Provide the [x, y] coordinate of the cell's center where the given text is located.  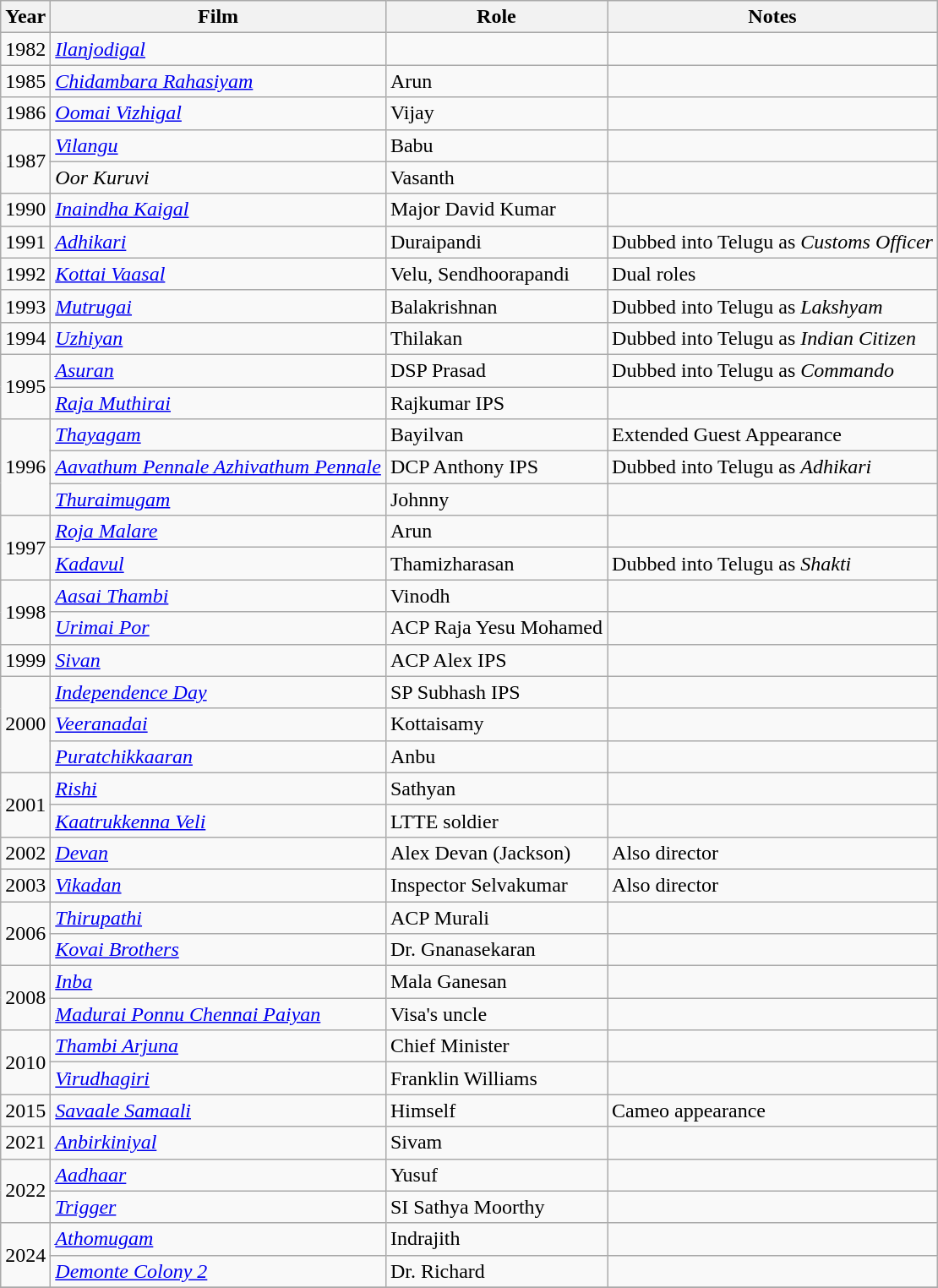
Rishi [218, 789]
2010 [25, 1062]
Rajkumar IPS [496, 403]
2015 [25, 1111]
2024 [25, 1255]
2000 [25, 724]
Anbirkiniyal [218, 1143]
Chidambara Rahasiyam [218, 81]
Dubbed into Telugu as Shakti [772, 564]
Independence Day [218, 692]
Yusuf [496, 1175]
Notes [772, 17]
2001 [25, 805]
DCP Anthony IPS [496, 467]
Oor Kuruvi [218, 177]
Raja Muthirai [218, 403]
Babu [496, 145]
Thilakan [496, 338]
Devan [218, 853]
2003 [25, 885]
Puratchikkaaran [218, 756]
Aasai Thambi [218, 596]
Sivan [218, 660]
Savaale Samaali [218, 1111]
Film [218, 17]
Major David Kumar [496, 210]
2008 [25, 998]
Thayagam [218, 435]
Franklin Williams [496, 1078]
Dubbed into Telugu as Lakshyam [772, 306]
1992 [25, 274]
2021 [25, 1143]
Roja Malare [218, 532]
Dual roles [772, 274]
Indrajith [496, 1239]
Dr. Richard [496, 1271]
DSP Prasad [496, 370]
Thuraimugam [218, 499]
1999 [25, 660]
Anbu [496, 756]
1993 [25, 306]
Balakrishnan [496, 306]
Ilanjodigal [218, 49]
Dubbed into Telugu as Customs Officer [772, 242]
Cameo appearance [772, 1111]
Dubbed into Telugu as Commando [772, 370]
1991 [25, 242]
SP Subhash IPS [496, 692]
Year [25, 17]
Mutrugai [218, 306]
Oomai Vizhigal [218, 113]
Virudhagiri [218, 1078]
1986 [25, 113]
Veeranadai [218, 724]
Himself [496, 1111]
Sathyan [496, 789]
Dr. Gnanasekaran [496, 950]
2006 [25, 933]
Kaatrukkenna Veli [218, 821]
Urimai Por [218, 628]
1996 [25, 467]
Visa's uncle [496, 1014]
Mala Ganesan [496, 982]
Dubbed into Telugu as Adhikari [772, 467]
Vijay [496, 113]
Asuran [218, 370]
1985 [25, 81]
1997 [25, 548]
Vilangu [218, 145]
Vasanth [496, 177]
Aadhaar [218, 1175]
Alex Devan (Jackson) [496, 853]
Vinodh [496, 596]
2002 [25, 853]
Johnny [496, 499]
Uzhiyan [218, 338]
Madurai Ponnu Chennai Paiyan [218, 1014]
1994 [25, 338]
Athomugam [218, 1239]
Inaindha Kaigal [218, 210]
Kottai Vaasal [218, 274]
Chief Minister [496, 1046]
Thirupathi [218, 917]
ACP Alex IPS [496, 660]
LTTE soldier [496, 821]
2022 [25, 1191]
ACP Murali [496, 917]
Sivam [496, 1143]
SI Sathya Moorthy [496, 1207]
Velu, Sendhoorapandi [496, 274]
Bayilvan [496, 435]
Kottaisamy [496, 724]
1998 [25, 612]
Dubbed into Telugu as Indian Citizen [772, 338]
Role [496, 17]
Duraipandi [496, 242]
Kovai Brothers [218, 950]
ACP Raja Yesu Mohamed [496, 628]
Demonte Colony 2 [218, 1271]
Inba [218, 982]
Adhikari [218, 242]
Inspector Selvakumar [496, 885]
Thamizharasan [496, 564]
1990 [25, 210]
1987 [25, 161]
Extended Guest Appearance [772, 435]
Vikadan [218, 885]
Aavathum Pennale Azhivathum Pennale [218, 467]
Trigger [218, 1207]
Thambi Arjuna [218, 1046]
Kadavul [218, 564]
1995 [25, 386]
1982 [25, 49]
